Determine the (X, Y) coordinate at the center of the cell enclosing the given text.  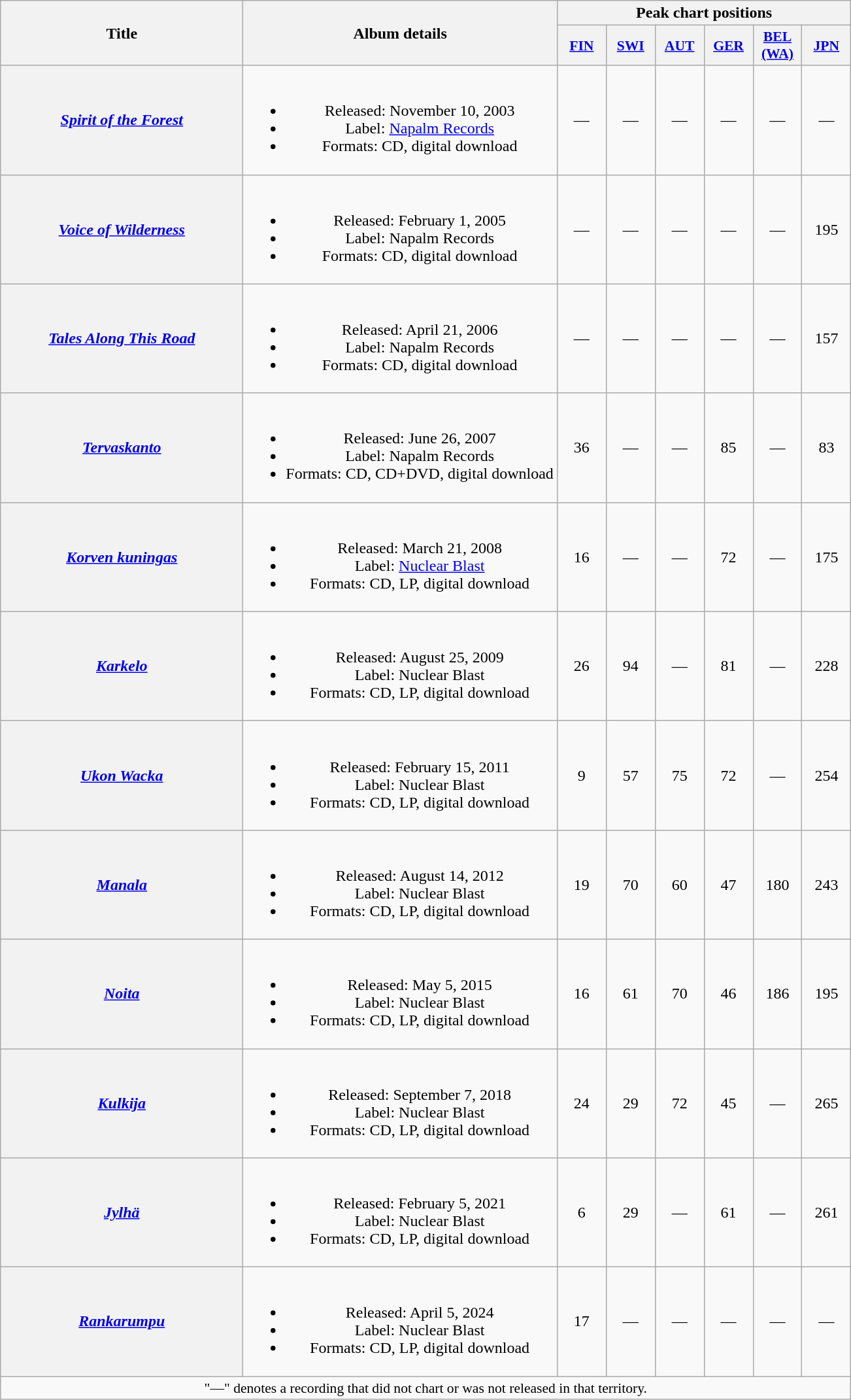
81 (728, 666)
Released: March 21, 2008Label: Nuclear BlastFormats: CD, LP, digital download (400, 557)
Released: June 26, 2007Label: Napalm RecordsFormats: CD, CD+DVD, digital download (400, 447)
Karkelo (122, 666)
228 (826, 666)
157 (826, 339)
Released: April 21, 2006Label: Napalm RecordsFormats: CD, digital download (400, 339)
83 (826, 447)
243 (826, 884)
JPN (826, 46)
Spirit of the Forest (122, 120)
57 (630, 776)
FIN (582, 46)
45 (728, 1104)
Released: February 1, 2005Label: Napalm RecordsFormats: CD, digital download (400, 229)
Voice of Wilderness (122, 229)
SWI (630, 46)
26 (582, 666)
Released: September 7, 2018Label: Nuclear BlastFormats: CD, LP, digital download (400, 1104)
47 (728, 884)
"—" denotes a recording that did not chart or was not released in that territory. (426, 1388)
36 (582, 447)
Tales Along This Road (122, 339)
Released: February 15, 2011Label: Nuclear BlastFormats: CD, LP, digital download (400, 776)
Released: May 5, 2015Label: Nuclear BlastFormats: CD, LP, digital download (400, 994)
AUT (680, 46)
Manala (122, 884)
Noita (122, 994)
186 (778, 994)
Released: April 5, 2024Label: Nuclear BlastFormats: CD, LP, digital download (400, 1322)
6 (582, 1212)
261 (826, 1212)
17 (582, 1322)
60 (680, 884)
Ukon Wacka (122, 776)
Album details (400, 33)
Released: November 10, 2003Label: Napalm RecordsFormats: CD, digital download (400, 120)
Released: August 14, 2012Label: Nuclear BlastFormats: CD, LP, digital download (400, 884)
Title (122, 33)
BEL (WA) (778, 46)
Rankarumpu (122, 1322)
180 (778, 884)
Kulkija (122, 1104)
9 (582, 776)
19 (582, 884)
75 (680, 776)
85 (728, 447)
Released: February 5, 2021Label: Nuclear BlastFormats: CD, LP, digital download (400, 1212)
94 (630, 666)
24 (582, 1104)
46 (728, 994)
Korven kuningas (122, 557)
Peak chart positions (703, 13)
Jylhä (122, 1212)
Tervaskanto (122, 447)
175 (826, 557)
265 (826, 1104)
254 (826, 776)
GER (728, 46)
Released: August 25, 2009Label: Nuclear BlastFormats: CD, LP, digital download (400, 666)
